Find where the given text appears and provide that cell's center as (X, Y) coordinate. 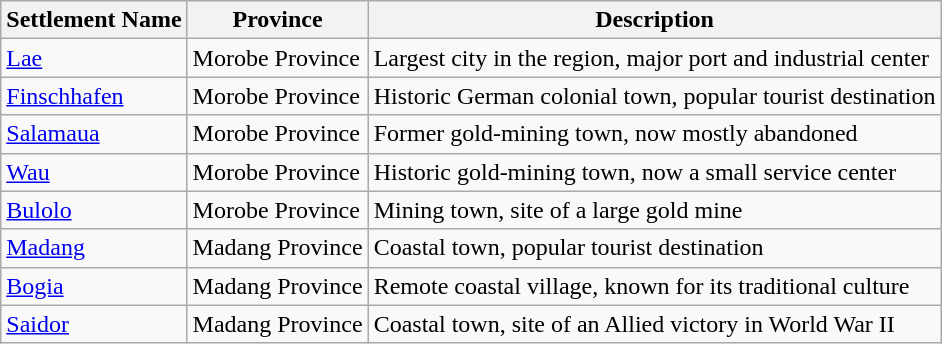
Salamaua (94, 134)
Province (278, 20)
Historic gold-mining town, now a small service center (654, 172)
Former gold-mining town, now mostly abandoned (654, 134)
Description (654, 20)
Settlement Name (94, 20)
Coastal town, site of an Allied victory in World War II (654, 324)
Wau (94, 172)
Historic German colonial town, popular tourist destination (654, 96)
Bulolo (94, 210)
Coastal town, popular tourist destination (654, 248)
Madang (94, 248)
Largest city in the region, major port and industrial center (654, 58)
Mining town, site of a large gold mine (654, 210)
Saidor (94, 324)
Finschhafen (94, 96)
Bogia (94, 286)
Lae (94, 58)
Remote coastal village, known for its traditional culture (654, 286)
